Search for the cell housing the specified text and yield its [X, Y] center coordinate. 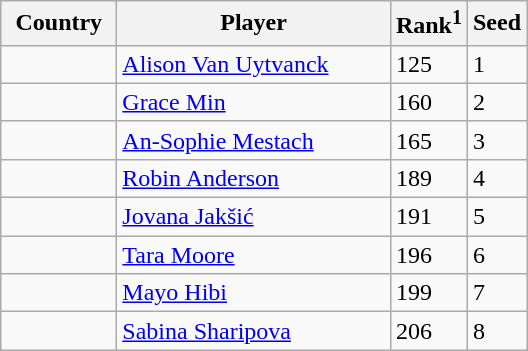
Grace Min [254, 102]
An-Sophie Mestach [254, 140]
1 [496, 64]
2 [496, 102]
Sabina Sharipova [254, 331]
Alison Van Uytvanck [254, 64]
Robin Anderson [254, 178]
Tara Moore [254, 255]
Mayo Hibi [254, 293]
125 [428, 64]
196 [428, 255]
4 [496, 178]
160 [428, 102]
Player [254, 24]
189 [428, 178]
3 [496, 140]
Seed [496, 24]
Country [59, 24]
Jovana Jakšić [254, 217]
191 [428, 217]
165 [428, 140]
5 [496, 217]
7 [496, 293]
199 [428, 293]
Rank1 [428, 24]
6 [496, 255]
206 [428, 331]
8 [496, 331]
